Determine the (X, Y) coordinate at the center of the cell enclosing the given text.  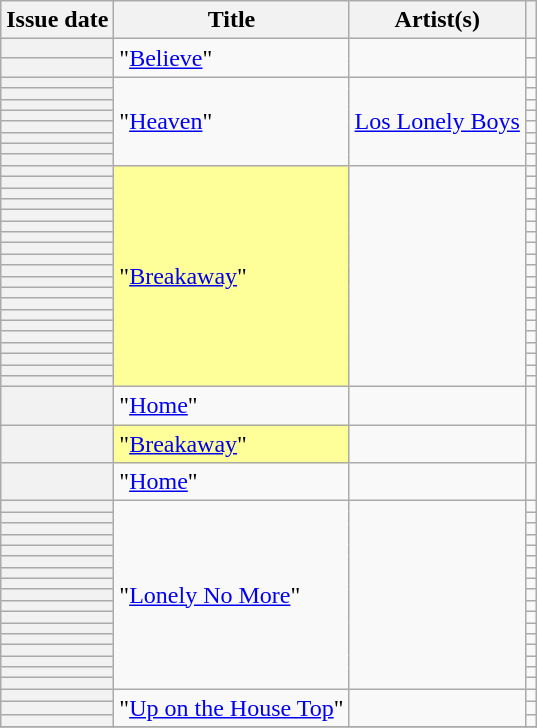
"Heaven" (232, 121)
"Lonely No More" (232, 595)
Los Lonely Boys (437, 121)
Issue date (58, 20)
Title (232, 20)
"Believe" (232, 58)
"Up on the House Top" (232, 708)
Artist(s) (437, 20)
